Pinpoint the cell where the given text exists, returning its [X, Y] midpoint coordinate. 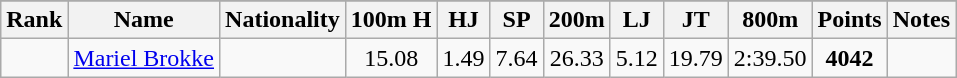
200m [576, 20]
5.12 [636, 58]
Mariel Brokke [144, 58]
19.79 [696, 58]
15.08 [391, 58]
HJ [464, 20]
Rank [34, 20]
7.64 [516, 58]
1.49 [464, 58]
SP [516, 20]
Name [144, 20]
4042 [850, 58]
2:39.50 [770, 58]
LJ [636, 20]
Nationality [283, 20]
JT [696, 20]
Notes [921, 20]
Points [850, 20]
100m H [391, 20]
800m [770, 20]
26.33 [576, 58]
